Capture the cell that displays the provided text and extract its [x, y] central coordinate. 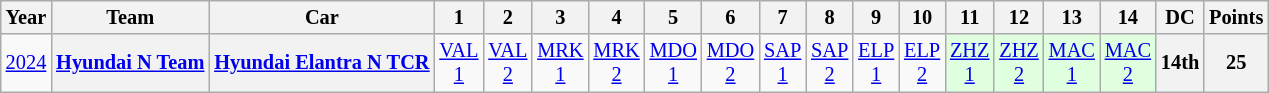
10 [922, 17]
Points [1236, 17]
MAC2 [1128, 63]
Hyundai Elantra N TCR [322, 63]
VAL1 [458, 63]
8 [830, 17]
2024 [26, 63]
ELP1 [876, 63]
MAC1 [1072, 63]
Hyundai N Team [130, 63]
VAL2 [508, 63]
ZHZ2 [1018, 63]
2 [508, 17]
Team [130, 17]
4 [616, 17]
14 [1128, 17]
MDO1 [674, 63]
SAP1 [782, 63]
6 [730, 17]
DC [1180, 17]
12 [1018, 17]
3 [560, 17]
14th [1180, 63]
MRK2 [616, 63]
5 [674, 17]
ZHZ1 [970, 63]
ELP2 [922, 63]
MDO2 [730, 63]
13 [1072, 17]
1 [458, 17]
Car [322, 17]
MRK1 [560, 63]
9 [876, 17]
SAP2 [830, 63]
11 [970, 17]
7 [782, 17]
Year [26, 17]
25 [1236, 63]
